Scan for the cell matching the given text and deliver its (X, Y) coordinate at center. 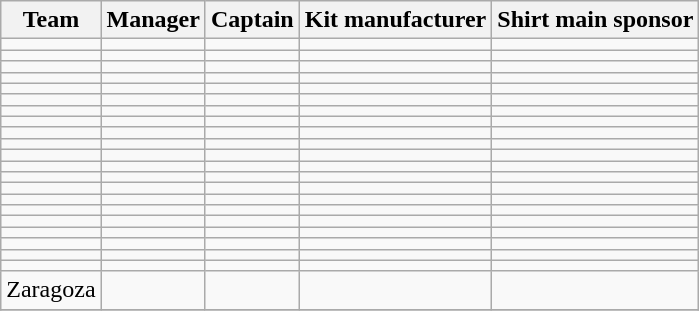
Manager (153, 20)
Kit manufacturer (396, 20)
Zaragoza (51, 290)
Shirt main sponsor (596, 20)
Team (51, 20)
Captain (252, 20)
